Provide the [x, y] coordinate of the cell's center where the given text is located.  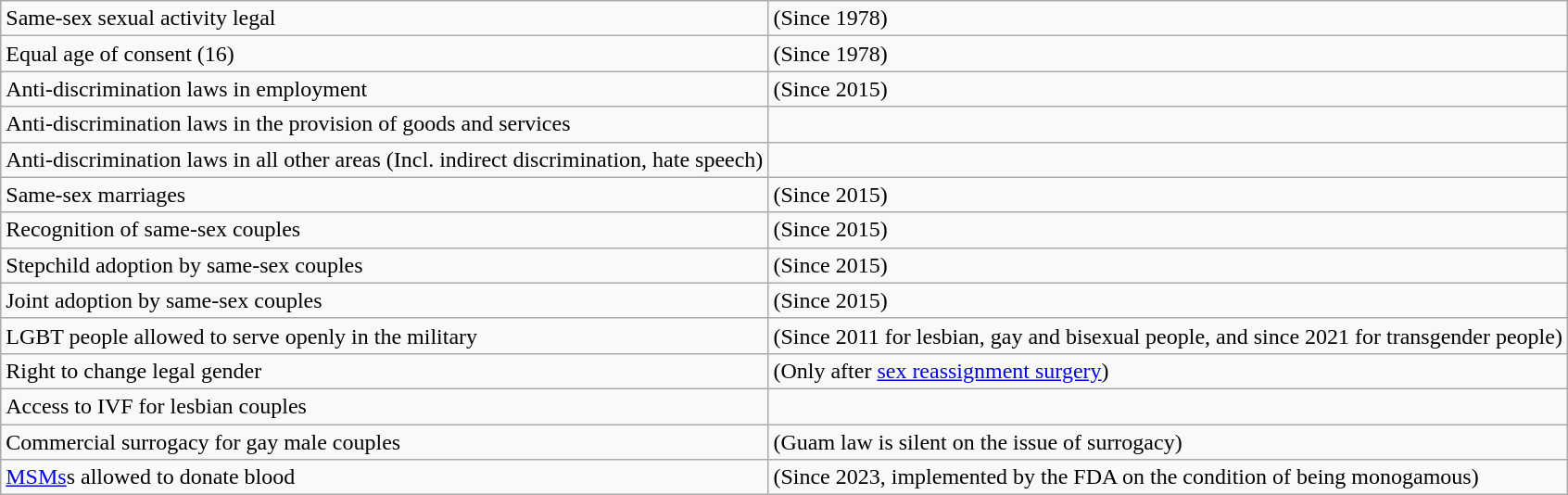
(Since 2011 for lesbian, gay and bisexual people, and since 2021 for transgender people) [1168, 336]
Stepchild adoption by same-sex couples [385, 265]
Anti-discrimination laws in employment [385, 89]
Right to change legal gender [385, 371]
(Since 2023, implemented by the FDA on the condition of being monogamous) [1168, 477]
Same-sex marriages [385, 195]
Recognition of same-sex couples [385, 230]
Joint adoption by same-sex couples [385, 300]
(Guam law is silent on the issue of surrogacy) [1168, 442]
(Only after sex reassignment surgery) [1168, 371]
MSMss allowed to donate blood [385, 477]
Anti-discrimination laws in the provision of goods and services [385, 124]
Same-sex sexual activity legal [385, 19]
Anti-discrimination laws in all other areas (Incl. indirect discrimination, hate speech) [385, 159]
Commercial surrogacy for gay male couples [385, 442]
Equal age of consent (16) [385, 54]
Access to IVF for lesbian couples [385, 406]
LGBT people allowed to serve openly in the military [385, 336]
